Return the (X, Y) coordinate for the center point of the cell that contains the specified text.  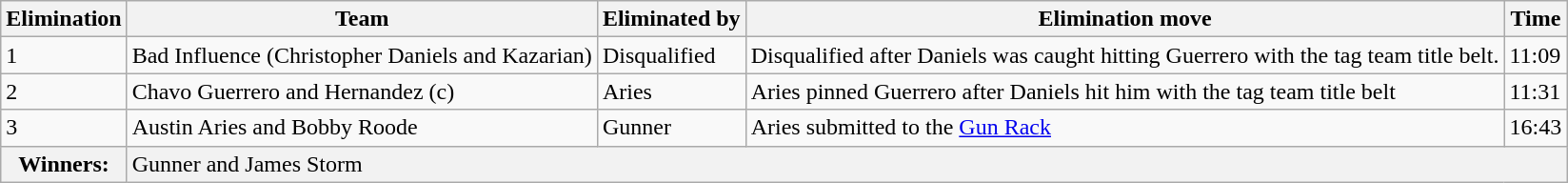
Time (1536, 19)
Gunner (671, 128)
Aries (671, 91)
Aries pinned Guerrero after Daniels hit him with the tag team title belt (1125, 91)
11:09 (1536, 55)
2 (64, 91)
Team (362, 19)
Bad Influence (Christopher Daniels and Kazarian) (362, 55)
1 (64, 55)
Elimination (64, 19)
16:43 (1536, 128)
Disqualified after Daniels was caught hitting Guerrero with the tag team title belt. (1125, 55)
3 (64, 128)
Gunner and James Storm (847, 164)
Chavo Guerrero and Hernandez (c) (362, 91)
Austin Aries and Bobby Roode (362, 128)
11:31 (1536, 91)
Winners: (64, 164)
Disqualified (671, 55)
Elimination move (1125, 19)
Aries submitted to the Gun Rack (1125, 128)
Eliminated by (671, 19)
